Capture the cell that displays the provided text and extract its (X, Y) central coordinate. 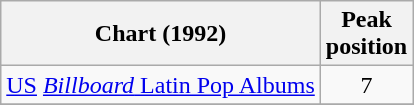
US Billboard Latin Pop Albums (161, 85)
Chart (1992) (161, 34)
Peakposition (366, 34)
7 (366, 85)
